Scan for the cell matching the given text and deliver its [X, Y] coordinate at center. 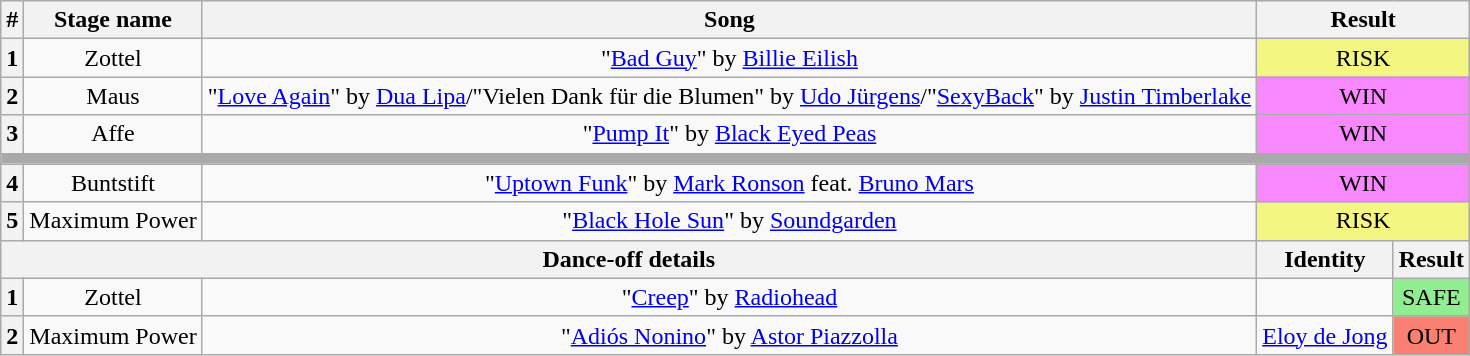
SAFE [1431, 297]
"Pump It" by Black Eyed Peas [730, 134]
Buntstift [113, 183]
Eloy de Jong [1325, 335]
Stage name [113, 20]
"Creep" by Radiohead [730, 297]
5 [12, 221]
Maus [113, 96]
Song [730, 20]
OUT [1431, 335]
3 [12, 134]
Affe [113, 134]
"Uptown Funk" by Mark Ronson feat. Bruno Mars [730, 183]
"Love Again" by Dua Lipa/"Vielen Dank für die Blumen" by Udo Jürgens/"SexyBack" by Justin Timberlake [730, 96]
4 [12, 183]
Identity [1325, 259]
Dance-off details [629, 259]
"Black Hole Sun" by Soundgarden [730, 221]
"Adiós Nonino" by Astor Piazzolla [730, 335]
# [12, 20]
"Bad Guy" by Billie Eilish [730, 58]
